For the text-containing cell, return its midpoint in (X, Y) coordinate format. 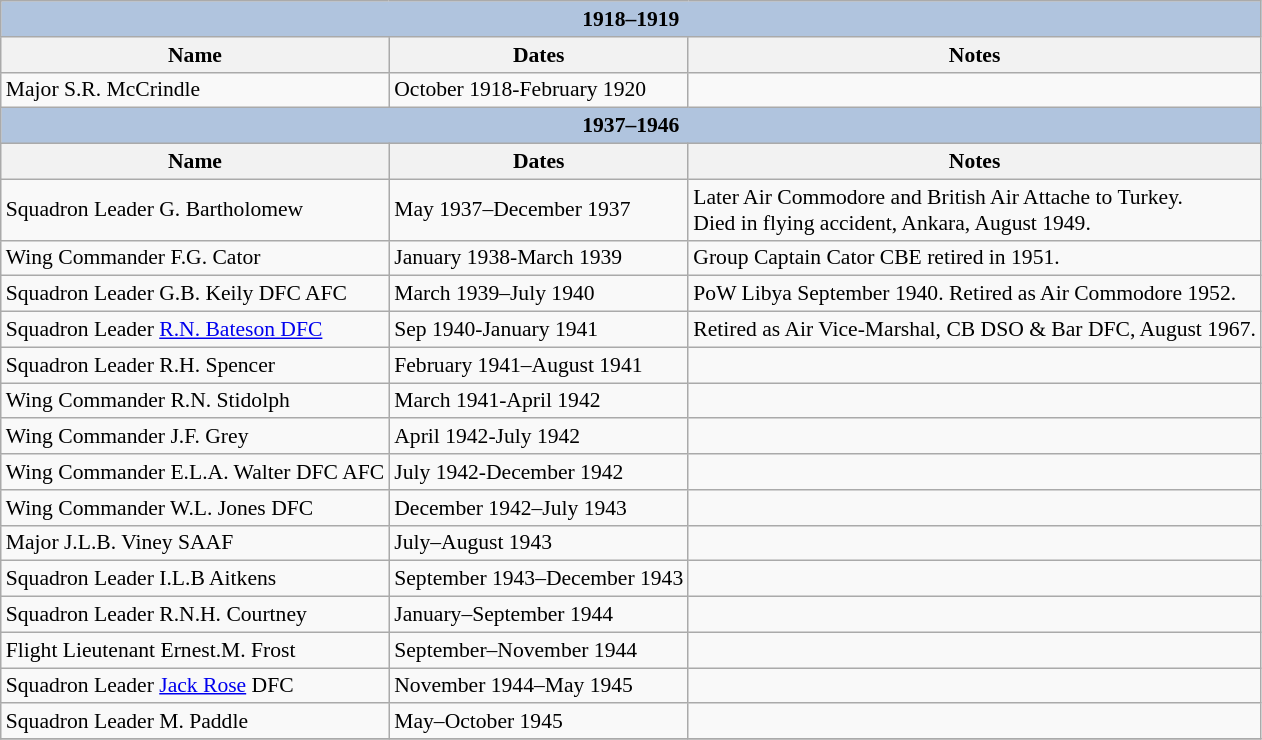
January–September 1944 (538, 615)
Wing Commander W.L. Jones DFC (195, 508)
Squadron Leader M. Paddle (195, 722)
February 1941–August 1941 (538, 365)
Sep 1940-January 1941 (538, 330)
Wing Commander F.G. Cator (195, 258)
Major J.L.B. Viney SAAF (195, 543)
1918–1919 (631, 19)
1937–1946 (631, 126)
May 1937–December 1937 (538, 210)
Squadron Leader R.H. Spencer (195, 365)
Squadron Leader G. Bartholomew (195, 210)
September–November 1944 (538, 650)
March 1939–July 1940 (538, 294)
January 1938-March 1939 (538, 258)
Later Air Commodore and British Air Attache to Turkey.Died in flying accident, Ankara, August 1949. (974, 210)
April 1942-July 1942 (538, 437)
July–August 1943 (538, 543)
Squadron Leader R.N. Bateson DFC (195, 330)
Squadron Leader Jack Rose DFC (195, 686)
March 1941-April 1942 (538, 401)
Squadron Leader I.L.B Aitkens (195, 579)
Wing Commander E.L.A. Walter DFC AFC (195, 472)
September 1943–December 1943 (538, 579)
Squadron Leader G.B. Keily DFC AFC (195, 294)
December 1942–July 1943 (538, 508)
Group Captain Cator CBE retired in 1951. (974, 258)
Wing Commander J.F. Grey (195, 437)
Flight Lieutenant Ernest.M. Frost (195, 650)
October 1918-February 1920 (538, 90)
November 1944–May 1945 (538, 686)
July 1942-December 1942 (538, 472)
Major S.R. McCrindle (195, 90)
PoW Libya September 1940. Retired as Air Commodore 1952. (974, 294)
May–October 1945 (538, 722)
Retired as Air Vice-Marshal, CB DSO & Bar DFC, August 1967. (974, 330)
Wing Commander R.N. Stidolph (195, 401)
Squadron Leader R.N.H. Courtney (195, 615)
